Return the (x, y) coordinate for the center point of the cell that contains the specified text.  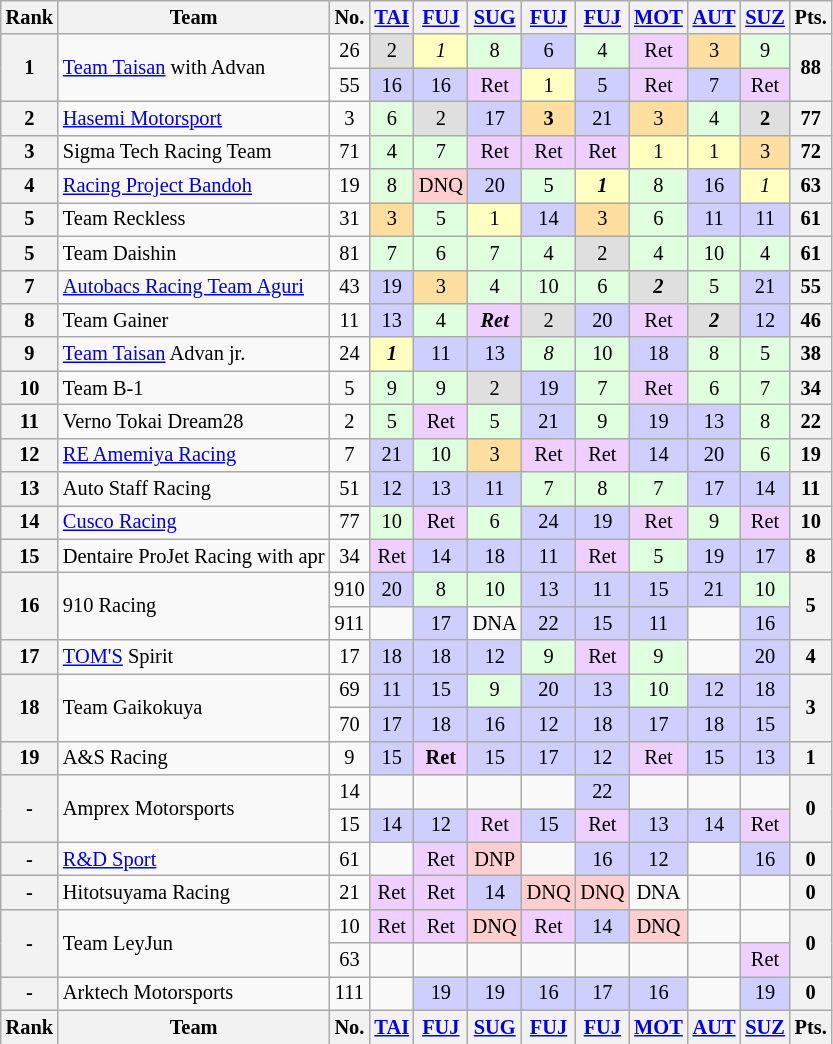
Team B-1 (194, 388)
910 Racing (194, 606)
Team Taisan with Advan (194, 68)
88 (811, 68)
Amprex Motorsports (194, 808)
Auto Staff Racing (194, 489)
72 (811, 152)
81 (349, 253)
Cusco Racing (194, 522)
Team Reckless (194, 219)
70 (349, 724)
RE Amemiya Racing (194, 455)
51 (349, 489)
Team LeyJun (194, 942)
Dentaire ProJet Racing with apr (194, 556)
43 (349, 287)
Hitotsuyama Racing (194, 892)
Team Daishin (194, 253)
Team Gaikokuya (194, 706)
R&D Sport (194, 859)
26 (349, 51)
71 (349, 152)
31 (349, 219)
DNP (495, 859)
Autobacs Racing Team Aguri (194, 287)
46 (811, 320)
69 (349, 690)
Team Taisan Advan jr. (194, 354)
Sigma Tech Racing Team (194, 152)
Racing Project Bandoh (194, 186)
TOM'S Spirit (194, 657)
911 (349, 623)
Verno Tokai Dream28 (194, 421)
A&S Racing (194, 758)
38 (811, 354)
Team Gainer (194, 320)
Arktech Motorsports (194, 993)
910 (349, 589)
Hasemi Motorsport (194, 118)
111 (349, 993)
